Detect which cell encompasses the target text, then output its (x, y) center coordinate. 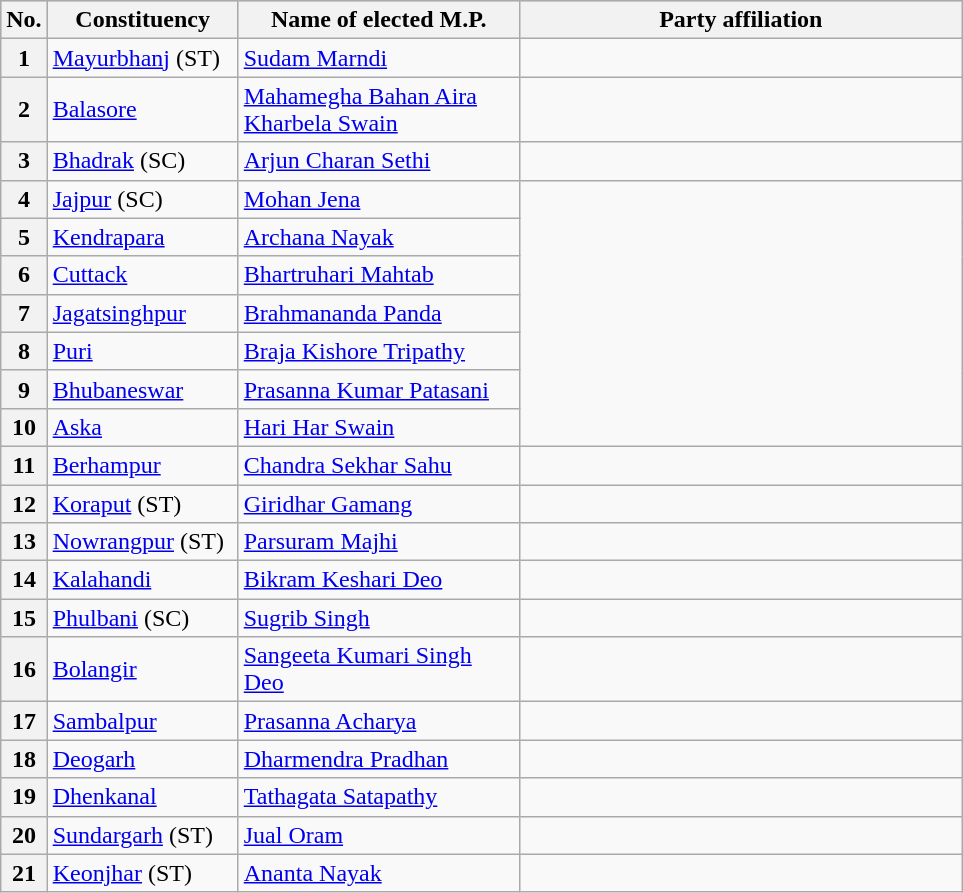
1 (24, 58)
Cuttack (142, 275)
No. (24, 20)
3 (24, 161)
13 (24, 542)
16 (24, 670)
Jajpur (SC) (142, 199)
Brahmananda Panda (378, 313)
Sugrib Singh (378, 618)
Giridhar Gamang (378, 503)
Arjun Charan Sethi (378, 161)
Jual Oram (378, 835)
14 (24, 580)
Parsuram Majhi (378, 542)
Bhubaneswar (142, 389)
Prasanna Acharya (378, 721)
Prasanna Kumar Patasani (378, 389)
12 (24, 503)
Hari Har Swain (378, 427)
8 (24, 351)
Aska (142, 427)
Nowrangpur (ST) (142, 542)
Mohan Jena (378, 199)
Deogarh (142, 759)
Jagatsinghpur (142, 313)
17 (24, 721)
10 (24, 427)
Koraput (ST) (142, 503)
Sudam Marndi (378, 58)
5 (24, 237)
Ananta Nayak (378, 873)
Tathagata Satapathy (378, 797)
Berhampur (142, 465)
Keonjhar (ST) (142, 873)
7 (24, 313)
11 (24, 465)
Bhartruhari Mahtab (378, 275)
Sambalpur (142, 721)
15 (24, 618)
Sangeeta Kumari Singh Deo (378, 670)
2 (24, 110)
21 (24, 873)
20 (24, 835)
Bolangir (142, 670)
Party affiliation (740, 20)
Chandra Sekhar Sahu (378, 465)
Balasore (142, 110)
Mahamegha Bahan Aira Kharbela Swain (378, 110)
Constituency (142, 20)
9 (24, 389)
18 (24, 759)
Puri (142, 351)
Mayurbhanj (ST) (142, 58)
Sundargarh (ST) (142, 835)
Kalahandi (142, 580)
19 (24, 797)
Bhadrak (SC) (142, 161)
Name of elected M.P. (378, 20)
6 (24, 275)
Dhenkanal (142, 797)
Bikram Keshari Deo (378, 580)
Archana Nayak (378, 237)
Kendrapara (142, 237)
Dharmendra Pradhan (378, 759)
Phulbani (SC) (142, 618)
4 (24, 199)
Braja Kishore Tripathy (378, 351)
